Return [x, y] of the center of cell containing provided text 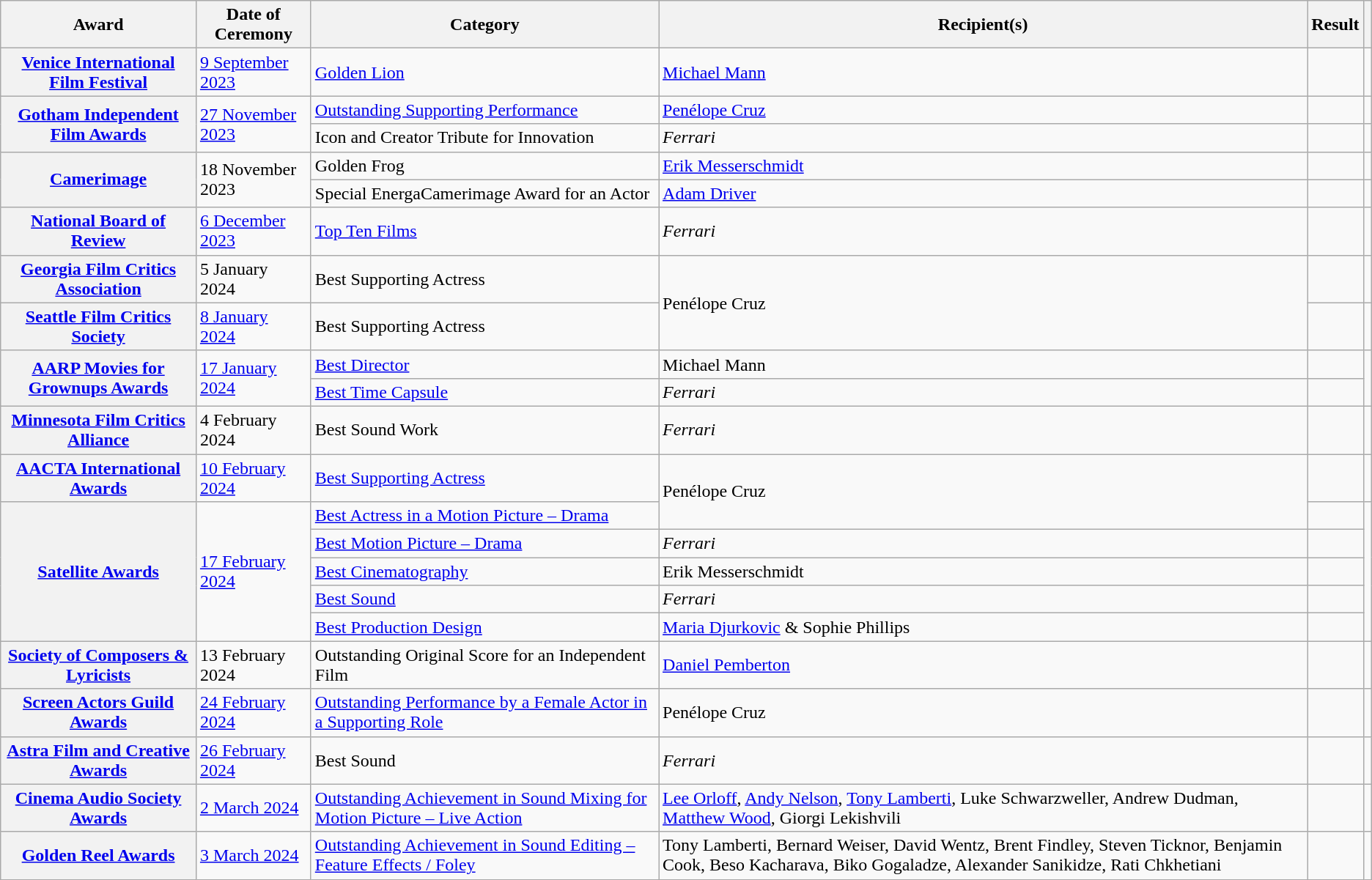
Outstanding Supporting Performance [484, 110]
Venice International Film Festival [98, 72]
3 March 2024 [254, 856]
Best Actress in a Motion Picture – Drama [484, 516]
AARP Movies for Grownups Awards [98, 378]
Daniel Pemberton [984, 665]
26 February 2024 [254, 761]
Award [98, 25]
Outstanding Achievement in Sound Editing – Feature Effects / Foley [484, 856]
5 January 2024 [254, 278]
Recipient(s) [984, 25]
Maria Djurkovic & Sophie Phillips [984, 627]
Best Time Capsule [484, 392]
Gotham Independent Film Awards [98, 124]
2 March 2024 [254, 807]
Satellite Awards [98, 572]
National Board of Review [98, 232]
AACTA International Awards [98, 478]
Minnesota Film Critics Alliance [98, 429]
Outstanding Original Score for an Independent Film [484, 665]
Icon and Creator Tribute for Innovation [484, 138]
13 February 2024 [254, 665]
Lee Orloff, Andy Nelson, Tony Lamberti, Luke Schwarzweller, Andrew Dudman, Matthew Wood, Giorgi Lekishvili [984, 807]
Category [484, 25]
Result [1335, 25]
Golden Frog [484, 166]
Date of Ceremony [254, 25]
27 November 2023 [254, 124]
Special EnergaCamerimage Award for an Actor [484, 193]
24 February 2024 [254, 712]
Adam Driver [984, 193]
17 January 2024 [254, 378]
Best Cinematography [484, 572]
Cinema Audio Society Awards [98, 807]
Best Director [484, 364]
Outstanding Performance by a Female Actor in a Supporting Role [484, 712]
Astra Film and Creative Awards [98, 761]
4 February 2024 [254, 429]
Golden Lion [484, 72]
17 February 2024 [254, 572]
18 November 2023 [254, 180]
Society of Composers & Lyricists [98, 665]
Best Production Design [484, 627]
Georgia Film Critics Association [98, 278]
Camerimage [98, 180]
10 February 2024 [254, 478]
9 September 2023 [254, 72]
Best Sound Work [484, 429]
Screen Actors Guild Awards [98, 712]
Best Motion Picture – Drama [484, 544]
8 January 2024 [254, 327]
Outstanding Achievement in Sound Mixing for Motion Picture – Live Action [484, 807]
Golden Reel Awards [98, 856]
Top Ten Films [484, 232]
6 December 2023 [254, 232]
Seattle Film Critics Society [98, 327]
